Determine the (X, Y) coordinate at the center of the cell enclosing the given text.  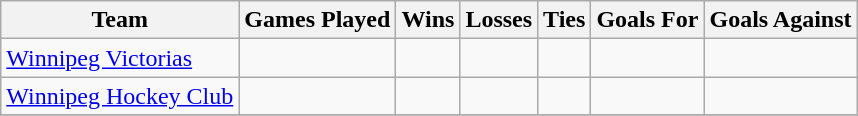
Ties (564, 20)
Goals For (648, 20)
Losses (499, 20)
Goals Against (780, 20)
Wins (428, 20)
Winnipeg Hockey Club (120, 96)
Winnipeg Victorias (120, 58)
Games Played (318, 20)
Team (120, 20)
